Locate the cell with the specified text and output its (x, y) center coordinate. 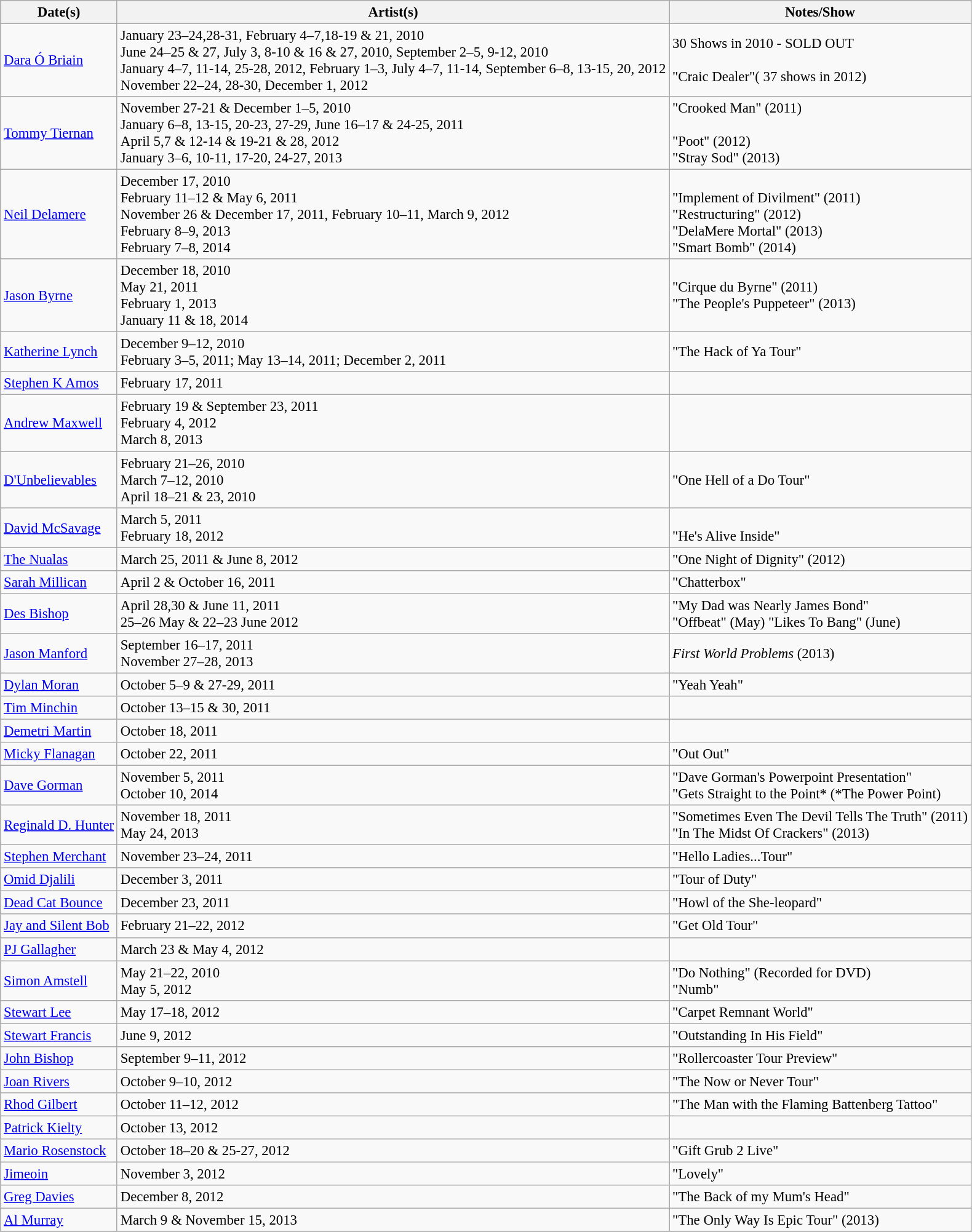
Jason Byrne (59, 295)
December 17, 2010 February 11–12 & May 6, 2011 November 26 & December 17, 2011, February 10–11, March 9, 2012 February 8–9, 2013 February 7–8, 2014 (392, 215)
Katherine Lynch (59, 352)
"One Hell of a Do Tour" (821, 480)
"The Now or Never Tour" (821, 1081)
September 9–11, 2012 (392, 1059)
Rhod Gilbert (59, 1105)
December 8, 2012 (392, 1197)
Micky Flanagan (59, 754)
December 18, 2010 May 21, 2011 February 1, 2013 January 11 & 18, 2014 (392, 295)
PJ Gallagher (59, 949)
October 11–12, 2012 (392, 1105)
Des Bishop (59, 614)
Neil Delamere (59, 215)
David McSavage (59, 528)
Stephen K Amos (59, 383)
"Howl of the She-leopard" (821, 903)
Dylan Moran (59, 685)
February 21–22, 2012 (392, 926)
"Lovely" (821, 1174)
"Do Nothing" (Recorded for DVD) "Numb" (821, 980)
February 21–26, 2010 March 7–12, 2010 April 18–21 & 23, 2010 (392, 480)
Mario Rosenstock (59, 1151)
Joan Rivers (59, 1081)
"Chatterbox" (821, 582)
Notes/Show (821, 12)
"Get Old Tour" (821, 926)
Stephen Merchant (59, 857)
March 5, 2011 February 18, 2012 (392, 528)
October 5–9 & 27-29, 2011 (392, 685)
"Out Out" (821, 754)
"The Man with the Flaming Battenberg Tattoo" (821, 1105)
Sarah Millican (59, 582)
Tim Minchin (59, 708)
"One Night of Dignity" (2012) (821, 559)
"He's Alive Inside" (821, 528)
October 13–15 & 30, 2011 (392, 708)
October 18–20 & 25-27, 2012 (392, 1151)
December 9–12, 2010 February 3–5, 2011; May 13–14, 2011; December 2, 2011 (392, 352)
John Bishop (59, 1059)
October 9–10, 2012 (392, 1081)
September 16–17, 2011 November 27–28, 2013 (392, 653)
D'Unbelievables (59, 480)
Jimeoin (59, 1174)
Dead Cat Bounce (59, 903)
"Hello Ladies...Tour" (821, 857)
First World Problems (2013) (821, 653)
Omid Djalili (59, 880)
April 28,30 & June 11, 2011 25–26 May & 22–23 June 2012 (392, 614)
Demetri Martin (59, 731)
December 23, 2011 (392, 903)
Andrew Maxwell (59, 423)
"Sometimes Even The Devil Tells The Truth" (2011) "In The Midst Of Crackers" (2013) (821, 825)
Reginald D. Hunter (59, 825)
"Gift Grub 2 Live" (821, 1151)
November 23–24, 2011 (392, 857)
"Yeah Yeah" (821, 685)
Date(s) (59, 12)
November 18, 2011 May 24, 2013 (392, 825)
The Nualas (59, 559)
Dave Gorman (59, 786)
Al Murray (59, 1220)
"Dave Gorman's Powerpoint Presentation" "Gets Straight to the Point* (*The Power Point) (821, 786)
February 19 & September 23, 2011 February 4, 2012 March 8, 2013 (392, 423)
"The Only Way Is Epic Tour" (2013) (821, 1220)
October 18, 2011 (392, 731)
"Tour of Duty" (821, 880)
"Rollercoaster Tour Preview" (821, 1059)
Stewart Francis (59, 1035)
"Crooked Man" (2011) "Poot" (2012) "Stray Sod" (2013) (821, 133)
March 25, 2011 & June 8, 2012 (392, 559)
"Carpet Remnant World" (821, 1012)
"My Dad was Nearly James Bond" "Offbeat" (May) "Likes To Bang" (June) (821, 614)
June 9, 2012 (392, 1035)
October 13, 2012 (392, 1127)
October 22, 2011 (392, 754)
March 9 & November 15, 2013 (392, 1220)
Simon Amstell (59, 980)
Jason Manford (59, 653)
"The Back of my Mum's Head" (821, 1197)
Greg Davies (59, 1197)
Patrick Kielty (59, 1127)
February 17, 2011 (392, 383)
March 23 & May 4, 2012 (392, 949)
Jay and Silent Bob (59, 926)
November 5, 2011 October 10, 2014 (392, 786)
December 3, 2011 (392, 880)
Tommy Tiernan (59, 133)
"Outstanding In His Field" (821, 1035)
Stewart Lee (59, 1012)
Dara Ó Briain (59, 60)
May 17–18, 2012 (392, 1012)
"The Hack of Ya Tour" (821, 352)
Artist(s) (392, 12)
"Cirque du Byrne" (2011) "The People's Puppeteer" (2013) (821, 295)
April 2 & October 16, 2011 (392, 582)
May 21–22, 2010 May 5, 2012 (392, 980)
November 3, 2012 (392, 1174)
"Implement of Divilment" (2011) "Restructuring" (2012) "DelaMere Mortal" (2013) "Smart Bomb" (2014) (821, 215)
30 Shows in 2010 - SOLD OUT "Craic Dealer"( 37 shows in 2012) (821, 60)
